Return the [x, y] coordinate for the center point of the cell that contains the specified text.  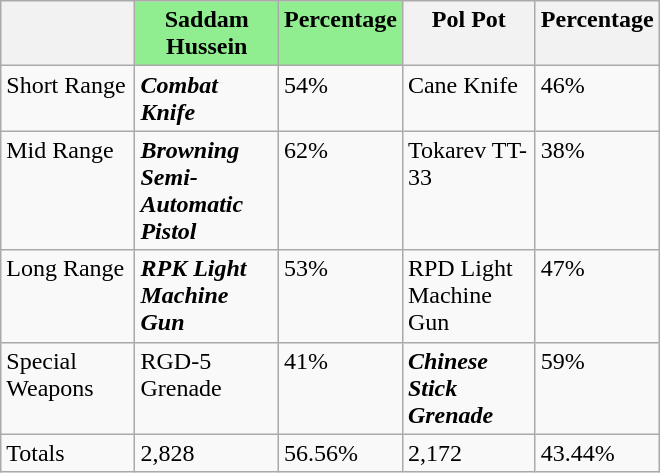
43.44% [597, 453]
56.56% [341, 453]
41% [341, 388]
2,828 [207, 453]
Totals [68, 453]
46% [597, 98]
38% [597, 190]
Mid Range [68, 190]
Pol Pot [468, 34]
Long Range [68, 296]
RPK Light Machine Gun [207, 296]
RPD Light Machine Gun [468, 296]
2,172 [468, 453]
Saddam Hussein [207, 34]
Special Weapons [68, 388]
Tokarev TT-33 [468, 190]
59% [597, 388]
Browning Semi-Automatic Pistol [207, 190]
54% [341, 98]
Cane Knife [468, 98]
RGD-5 Grenade [207, 388]
47% [597, 296]
Combat Knife [207, 98]
Short Range [68, 98]
53% [341, 296]
Chinese Stick Grenade [468, 388]
62% [341, 190]
